Determine the [X, Y] coordinate at the center of the cell enclosing the given text.  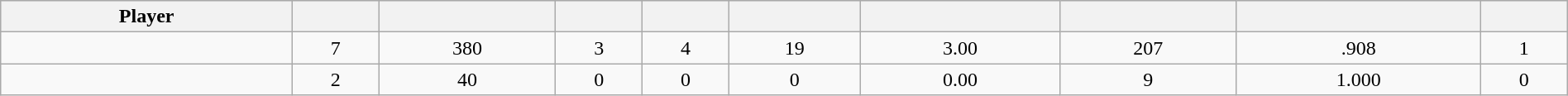
207 [1148, 48]
19 [794, 48]
3.00 [959, 48]
9 [1148, 79]
7 [336, 48]
0.00 [959, 79]
380 [467, 48]
2 [336, 79]
4 [686, 48]
1 [1523, 48]
Player [147, 17]
3 [599, 48]
40 [467, 79]
1.000 [1358, 79]
.908 [1358, 48]
